Determine the [x, y] coordinate at the center of the cell enclosing the given text.  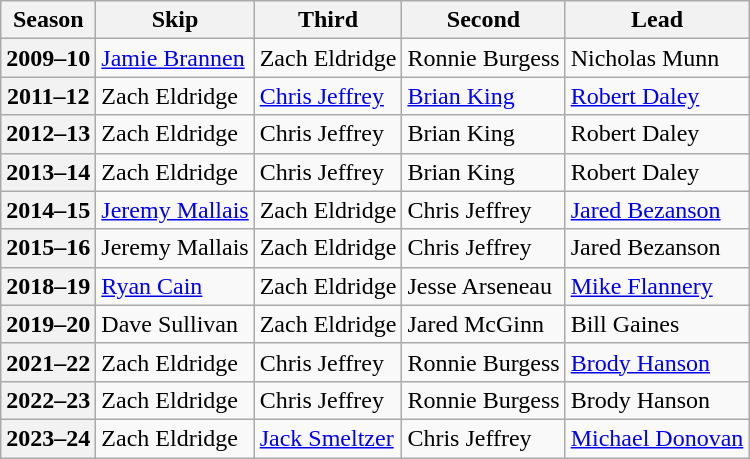
Jesse Arseneau [484, 286]
2015–16 [48, 248]
2022–23 [48, 400]
2018–19 [48, 286]
Michael Donovan [657, 438]
Second [484, 20]
Skip [175, 20]
2023–24 [48, 438]
Bill Gaines [657, 324]
2013–14 [48, 172]
2009–10 [48, 58]
Third [328, 20]
2014–15 [48, 210]
Mike Flannery [657, 286]
2021–22 [48, 362]
2011–12 [48, 96]
2019–20 [48, 324]
Dave Sullivan [175, 324]
Lead [657, 20]
2012–13 [48, 134]
Nicholas Munn [657, 58]
Jack Smeltzer [328, 438]
Jared McGinn [484, 324]
Season [48, 20]
Ryan Cain [175, 286]
Jamie Brannen [175, 58]
